Determine the [x, y] coordinate at the center of the cell enclosing the given text.  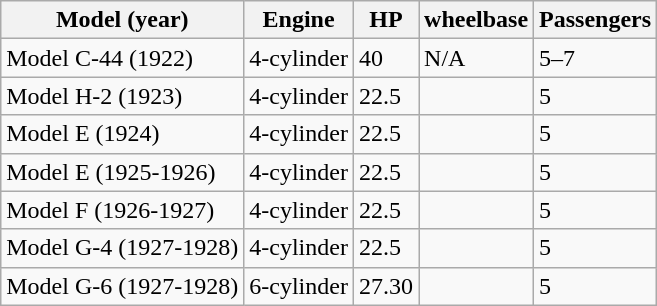
6-cylinder [299, 286]
Model E (1924) [122, 134]
5–7 [596, 58]
40 [386, 58]
wheelbase [476, 20]
Model E (1925-1926) [122, 172]
Passengers [596, 20]
Engine [299, 20]
Model (year) [122, 20]
Model G-6 (1927-1928) [122, 286]
Model H-2 (1923) [122, 96]
Model C-44 (1922) [122, 58]
27.30 [386, 286]
Model F (1926-1927) [122, 210]
Model G-4 (1927-1928) [122, 248]
HP [386, 20]
N/A [476, 58]
